Return (X, Y) of the center of cell containing provided text 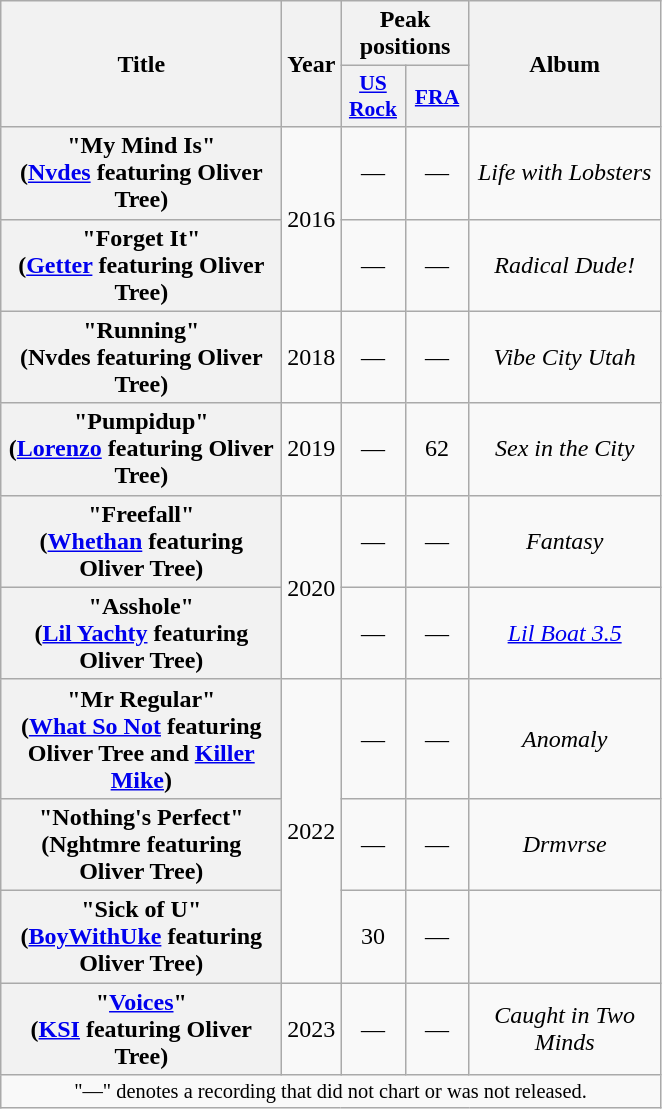
FRA (437, 96)
Peak positions (405, 34)
"Freefall" (Whethan featuring Oliver Tree) (142, 541)
2023 (312, 1028)
2022 (312, 830)
62 (437, 449)
"—" denotes a recording that did not chart or was not released. (330, 1092)
"Asshole"(Lil Yachty featuring Oliver Tree) (142, 633)
Radical Dude! (564, 265)
Life with Lobsters (564, 173)
USRock (373, 96)
"Forget It"(Getter featuring Oliver Tree) (142, 265)
Vibe City Utah (564, 357)
Title (142, 64)
"Voices"(KSI featuring Oliver Tree) (142, 1028)
Drmvrse (564, 844)
"My Mind Is"(Nvdes featuring Oliver Tree) (142, 173)
Fantasy (564, 541)
2020 (312, 587)
"Mr Regular"(What So Not featuring Oliver Tree and Killer Mike) (142, 738)
30 (373, 936)
Caught in Two Minds (564, 1028)
Year (312, 64)
2019 (312, 449)
2016 (312, 219)
Lil Boat 3.5 (564, 633)
Album (564, 64)
"Sick of U"(BoyWithUke featuring Oliver Tree) (142, 936)
Sex in the City (564, 449)
"Nothing's Perfect" (Nghtmre featuring Oliver Tree) (142, 844)
Anomaly (564, 738)
"Running"(Nvdes featuring Oliver Tree) (142, 357)
"Pumpidup"(Lorenzo featuring Oliver Tree) (142, 449)
2018 (312, 357)
